Determine the [x, y] coordinate at the center of the cell enclosing the given text.  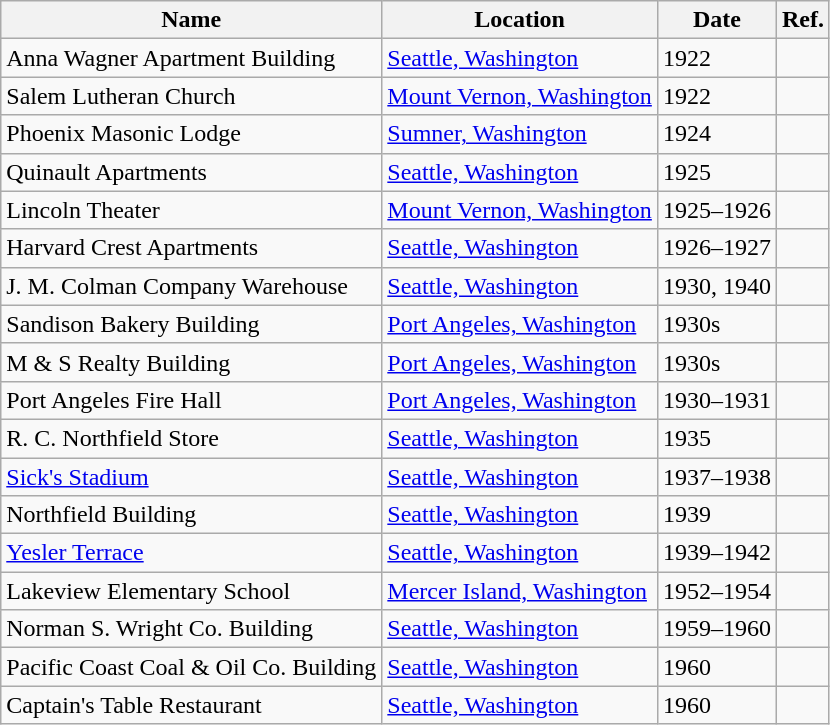
1926–1927 [716, 248]
Ref. [802, 20]
Yesler Terrace [192, 553]
Captain's Table Restaurant [192, 705]
1959–1960 [716, 629]
1925–1926 [716, 210]
Pacific Coast Coal & Oil Co. Building [192, 667]
Location [520, 20]
J. M. Colman Company Warehouse [192, 286]
Lakeview Elementary School [192, 591]
1924 [716, 134]
Sick's Stadium [192, 477]
Quinault Apartments [192, 172]
Salem Lutheran Church [192, 96]
1935 [716, 438]
1937–1938 [716, 477]
Name [192, 20]
Port Angeles Fire Hall [192, 400]
M & S Realty Building [192, 362]
Phoenix Masonic Lodge [192, 134]
1952–1954 [716, 591]
Date [716, 20]
Mercer Island, Washington [520, 591]
1930, 1940 [716, 286]
Sumner, Washington [520, 134]
1939–1942 [716, 553]
R. C. Northfield Store [192, 438]
Norman S. Wright Co. Building [192, 629]
Lincoln Theater [192, 210]
Anna Wagner Apartment Building [192, 58]
1925 [716, 172]
Sandison Bakery Building [192, 324]
Harvard Crest Apartments [192, 248]
1939 [716, 515]
1930–1931 [716, 400]
Northfield Building [192, 515]
